Capture the cell that displays the provided text and extract its (x, y) central coordinate. 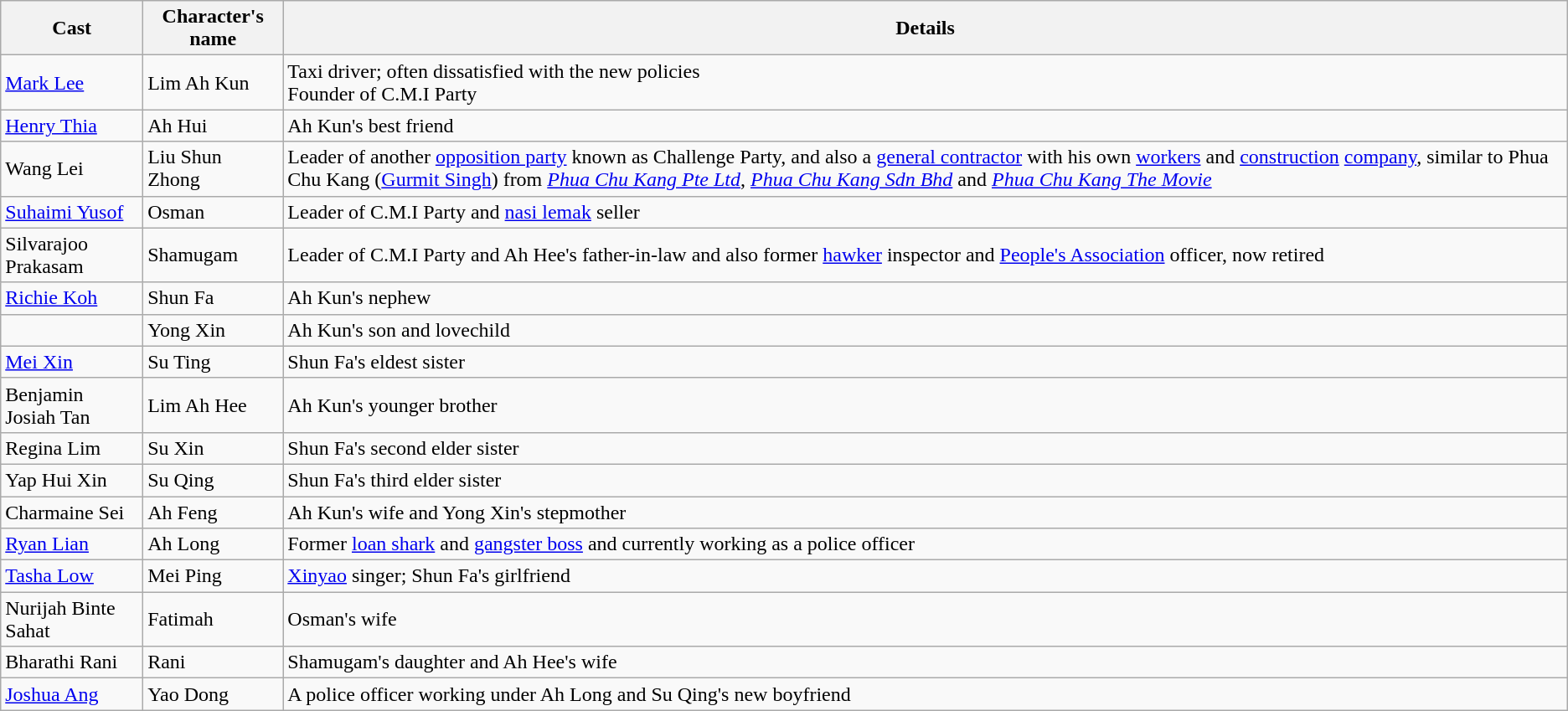
Leader of C.M.I Party and Ah Hee's father-in-law and also former hawker inspector and People's Association officer, now retired (925, 255)
Cast (72, 28)
Lim Ah Kun (213, 82)
Shamugam's daughter and Ah Hee's wife (925, 662)
Ah Feng (213, 512)
Su Qing (213, 480)
Ah Kun's wife and Yong Xin's stepmother (925, 512)
Ah Long (213, 544)
Charmaine Sei (72, 512)
Benjamin Josiah Tan (72, 405)
Osman's wife (925, 620)
Shun Fa's eldest sister (925, 362)
Ah Kun's younger brother (925, 405)
Nurijah Binte Sahat (72, 620)
Richie Koh (72, 298)
Shamugam (213, 255)
Su Xin (213, 448)
Leader of C.M.I Party and nasi lemak seller (925, 212)
Shun Fa (213, 298)
Regina Lim (72, 448)
Ah Hui (213, 126)
A police officer working under Ah Long and Su Qing's new boyfriend (925, 694)
Lim Ah Hee (213, 405)
Mei Xin (72, 362)
Joshua Ang (72, 694)
Silvarajoo Prakasam (72, 255)
Wang Lei (72, 169)
Xinyao singer; Shun Fa's girlfriend (925, 576)
Ah Kun's nephew (925, 298)
Former loan shark and gangster boss and currently working as a police officer (925, 544)
Suhaimi Yusof (72, 212)
Fatimah (213, 620)
Details (925, 28)
Su Ting (213, 362)
Character's name (213, 28)
Bharathi Rani (72, 662)
Mei Ping (213, 576)
Rani (213, 662)
Ah Kun's son and lovechild (925, 330)
Tasha Low (72, 576)
Ryan Lian (72, 544)
Yao Dong (213, 694)
Henry Thia (72, 126)
Yap Hui Xin (72, 480)
Shun Fa's third elder sister (925, 480)
Osman (213, 212)
Ah Kun's best friend (925, 126)
Shun Fa's second elder sister (925, 448)
Taxi driver; often dissatisfied with the new policiesFounder of C.M.I Party (925, 82)
Mark Lee (72, 82)
Yong Xin (213, 330)
Liu Shun Zhong (213, 169)
